Provide the [X, Y] coordinate of the cell's center where the given text is located.  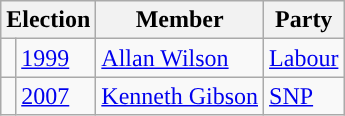
Election [48, 20]
Member [180, 20]
SNP [304, 96]
Allan Wilson [180, 58]
2007 [56, 96]
Labour [304, 58]
Party [304, 20]
1999 [56, 58]
Kenneth Gibson [180, 96]
